Identify which cell holds the provided text, then report its (X, Y) central coordinate. 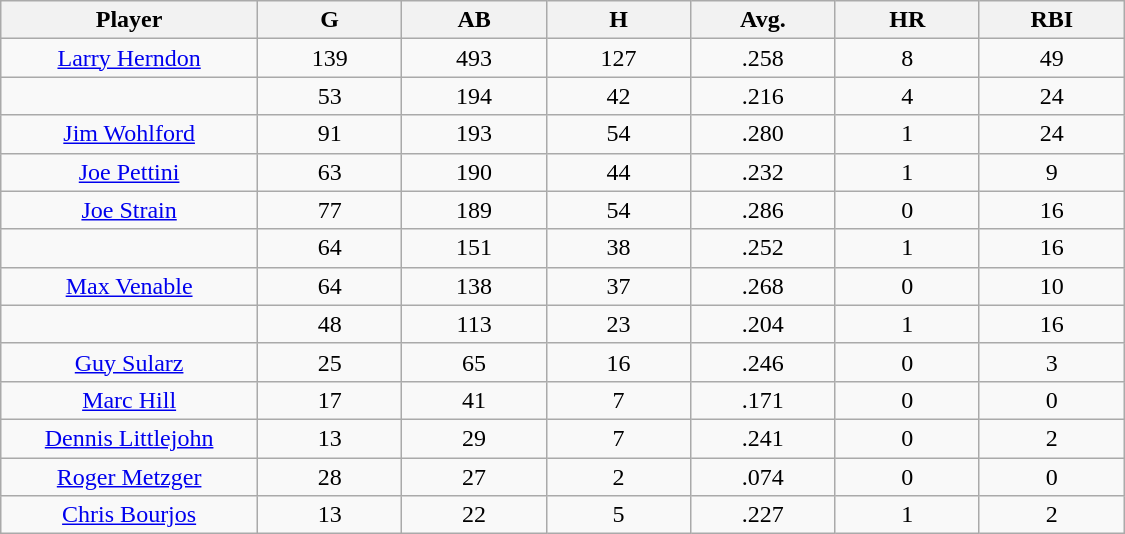
Chris Bourjos (130, 515)
138 (474, 286)
.258 (763, 58)
.171 (763, 400)
22 (474, 515)
194 (474, 96)
Guy Sularz (130, 362)
.204 (763, 324)
Jim Wohlford (130, 134)
.246 (763, 362)
37 (618, 286)
.286 (763, 210)
10 (1052, 286)
AB (474, 20)
.252 (763, 248)
77 (329, 210)
4 (907, 96)
139 (329, 58)
H (618, 20)
42 (618, 96)
9 (1052, 172)
27 (474, 477)
189 (474, 210)
RBI (1052, 20)
3 (1052, 362)
63 (329, 172)
Joe Pettini (130, 172)
Marc Hill (130, 400)
127 (618, 58)
44 (618, 172)
190 (474, 172)
.216 (763, 96)
193 (474, 134)
.074 (763, 477)
Roger Metzger (130, 477)
.227 (763, 515)
151 (474, 248)
.241 (763, 438)
HR (907, 20)
65 (474, 362)
Avg. (763, 20)
8 (907, 58)
113 (474, 324)
41 (474, 400)
Joe Strain (130, 210)
.232 (763, 172)
493 (474, 58)
Max Venable (130, 286)
25 (329, 362)
5 (618, 515)
49 (1052, 58)
.280 (763, 134)
Dennis Littlejohn (130, 438)
28 (329, 477)
Larry Herndon (130, 58)
91 (329, 134)
48 (329, 324)
29 (474, 438)
.268 (763, 286)
23 (618, 324)
Player (130, 20)
53 (329, 96)
17 (329, 400)
G (329, 20)
38 (618, 248)
